Provide the (X, Y) coordinate of the cell's center where the given text is located.  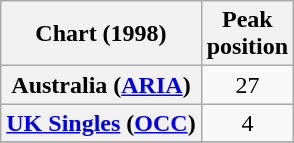
27 (247, 85)
Peakposition (247, 34)
Chart (1998) (101, 34)
Australia (ARIA) (101, 85)
UK Singles (OCC) (101, 123)
4 (247, 123)
